Provide the (X, Y) coordinate of the cell's center where the given text is located.  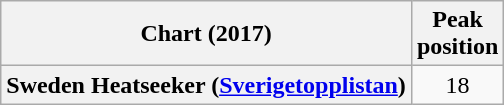
Chart (2017) (206, 34)
18 (457, 85)
Sweden Heatseeker (Sverigetopplistan) (206, 85)
Peakposition (457, 34)
